Return the [X, Y] coordinate for the center point of the cell that contains the specified text.  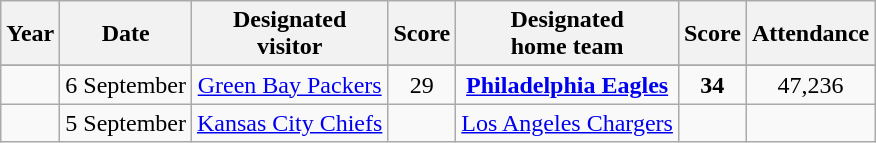
34 [712, 85]
29 [422, 85]
6 September [126, 85]
47,236 [810, 85]
Attendance [810, 34]
Designatedvisitor [289, 34]
Kansas City Chiefs [289, 123]
Year [30, 34]
Green Bay Packers [289, 85]
Los Angeles Chargers [568, 123]
Philadelphia Eagles [568, 85]
Date [126, 34]
5 September [126, 123]
Designatedhome team [568, 34]
